Output the [x, y] coordinate of the center of the cell containing the given text.  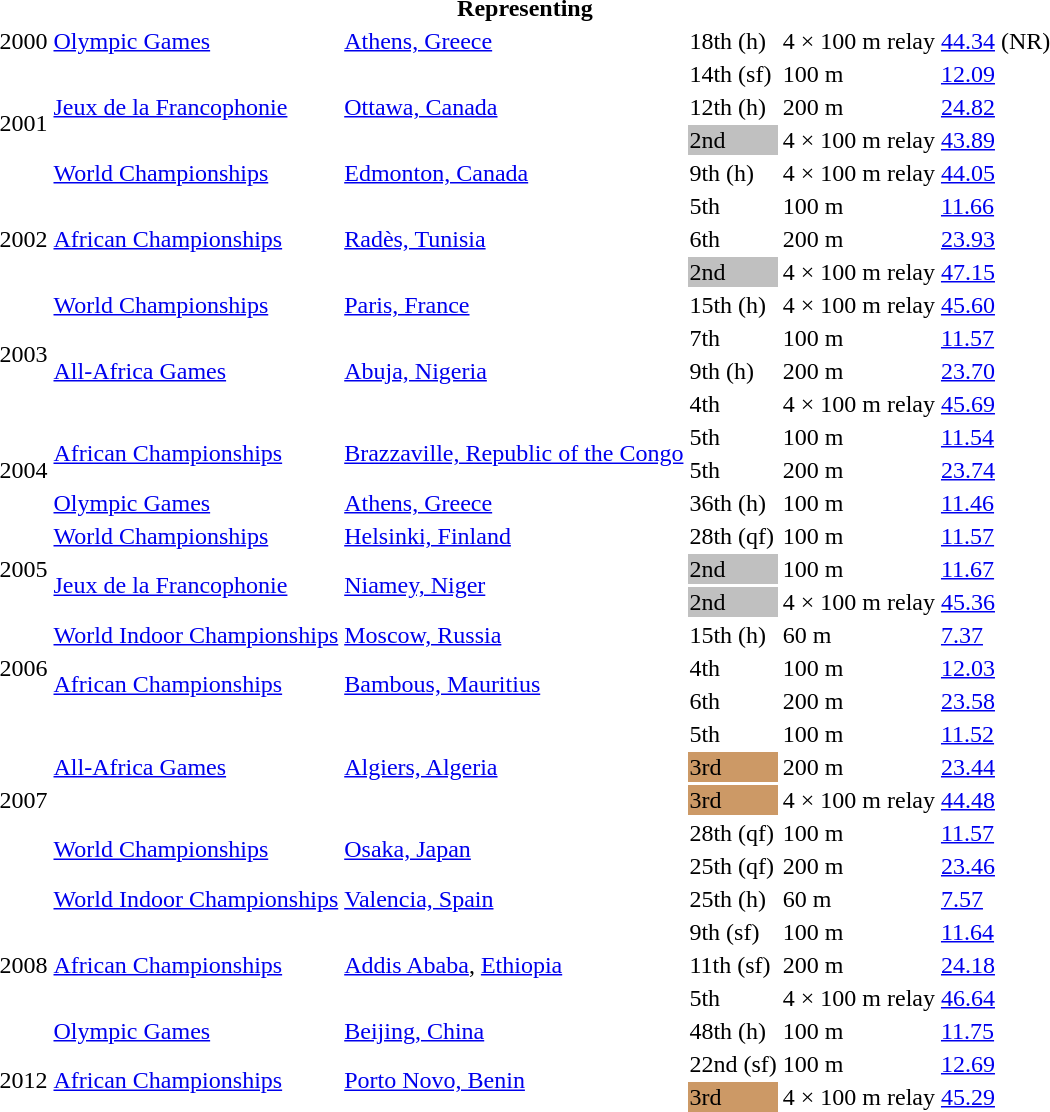
Brazzaville, Republic of the Congo [514, 454]
Moscow, Russia [514, 635]
Bambous, Mauritius [514, 684]
Paris, France [514, 305]
11th (sf) [733, 965]
Algiers, Algeria [514, 767]
Porto Novo, Benin [514, 1080]
22nd (sf) [733, 1064]
Helsinki, Finland [514, 536]
Addis Ababa, Ethiopia [514, 965]
Beijing, China [514, 1031]
Valencia, Spain [514, 899]
Ottawa, Canada [514, 107]
25th (h) [733, 899]
18th (h) [733, 41]
Osaka, Japan [514, 850]
Niamey, Niger [514, 586]
Edmonton, Canada [514, 173]
Radès, Tunisia [514, 239]
Abuja, Nigeria [514, 371]
48th (h) [733, 1031]
9th (sf) [733, 932]
25th (qf) [733, 866]
12th (h) [733, 107]
7th [733, 338]
14th (sf) [733, 74]
36th (h) [733, 503]
